Determine the [X, Y] coordinate at the center of the cell enclosing the given text.  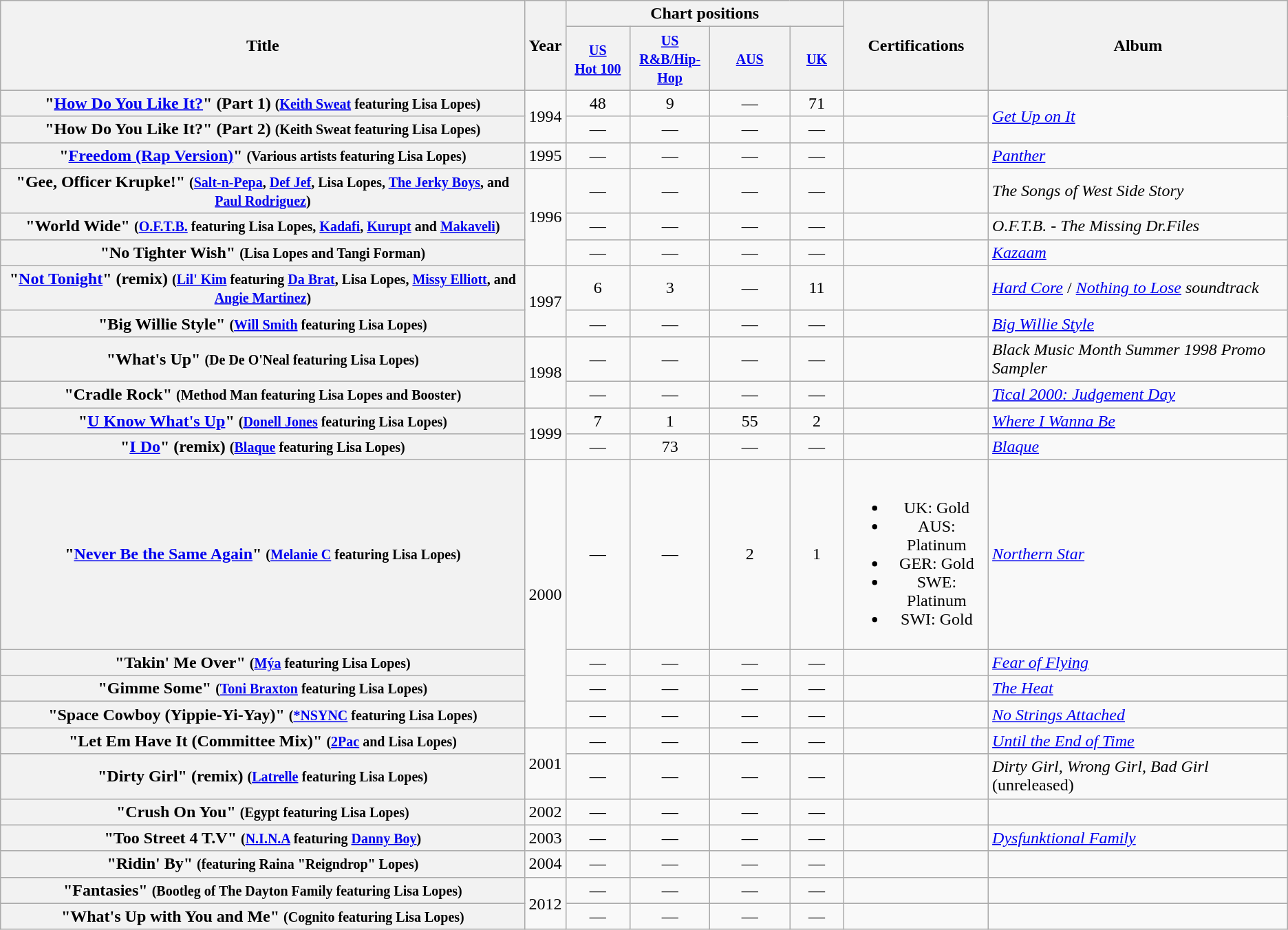
1994 [545, 116]
55 [750, 420]
"How Do You Like It?" (Part 1) (Keith Sweat featuring Lisa Lopes) [263, 103]
1997 [545, 301]
USR&B/Hip-Hop [670, 58]
Kazaam [1138, 252]
"How Do You Like It?" (Part 2) (Keith Sweat featuring Lisa Lopes) [263, 129]
The Heat [1138, 689]
3 [670, 288]
"Crush On You" (Egypt featuring Lisa Lopes) [263, 812]
The Songs of West Side Story [1138, 191]
Fear of Flying [1138, 662]
"Ridin' By" (featuring Raina "Reigndrop" Lopes) [263, 864]
"I Do" (remix) (Blaque featuring Lisa Lopes) [263, 447]
"Space Cowboy (Yippie-Yi-Yay)" (*NSYNC featuring Lisa Lopes) [263, 715]
"Fantasies" (Bootleg of The Dayton Family featuring Lisa Lopes) [263, 890]
2002 [545, 812]
"Dirty Girl" (remix) (Latrelle featuring Lisa Lopes) [263, 776]
"What's Up with You and Me" (Cognito featuring Lisa Lopes) [263, 916]
1998 [545, 371]
USHot 100 [598, 58]
"Gimme Some" (Toni Braxton featuring Lisa Lopes) [263, 689]
"Not Tonight" (remix) (Lil' Kim featuring Da Brat, Lisa Lopes, Missy Elliott, and Angie Martinez) [263, 288]
2004 [545, 864]
48 [598, 103]
1995 [545, 155]
Until the End of Time [1138, 741]
2001 [545, 764]
Year [545, 45]
"Gee, Officer Krupke!" (Salt-n-Pepa, Def Jef, Lisa Lopes, The Jerky Boys, and Paul Rodriguez) [263, 191]
73 [670, 447]
"U Know What's Up" (Donell Jones featuring Lisa Lopes) [263, 420]
"Takin' Me Over" (Mýa featuring Lisa Lopes) [263, 662]
Get Up on It [1138, 116]
7 [598, 420]
2012 [545, 903]
"Never Be the Same Again" (Melanie C featuring Lisa Lopes) [263, 554]
O.F.T.B. - The Missing Dr.Files [1138, 226]
Certifications [916, 45]
2003 [545, 838]
11 [817, 288]
Title [263, 45]
UK: GoldAUS: PlatinumGER: GoldSWE: PlatinumSWI: Gold [916, 554]
No Strings Attached [1138, 715]
9 [670, 103]
Chart positions [705, 14]
1996 [545, 217]
1999 [545, 433]
"Freedom (Rap Version)" (Various artists featuring Lisa Lopes) [263, 155]
Album [1138, 45]
2000 [545, 594]
Dysfunktional Family [1138, 838]
Dirty Girl, Wrong Girl, Bad Girl (unreleased) [1138, 776]
"Big Willie Style" (Will Smith featuring Lisa Lopes) [263, 323]
6 [598, 288]
"No Tighter Wish" (Lisa Lopes and Tangi Forman) [263, 252]
AUS [750, 58]
71 [817, 103]
Northern Star [1138, 554]
"What's Up" (De De O'Neal featuring Lisa Lopes) [263, 359]
Where I Wanna Be [1138, 420]
Tical 2000: Judgement Day [1138, 394]
"Too Street 4 T.V" (N.I.N.A featuring Danny Boy) [263, 838]
Blaque [1138, 447]
"World Wide" (O.F.T.B. featuring Lisa Lopes, Kadafi, Kurupt and Makaveli) [263, 226]
UK [817, 58]
Big Willie Style [1138, 323]
Black Music Month Summer 1998 Promo Sampler [1138, 359]
Panther [1138, 155]
"Let Em Have It (Committee Mix)" (2Pac and Lisa Lopes) [263, 741]
"Cradle Rock" (Method Man featuring Lisa Lopes and Booster) [263, 394]
Hard Core / Nothing to Lose soundtrack [1138, 288]
